Provide the (X, Y) coordinate of the cell's center where the given text is located.  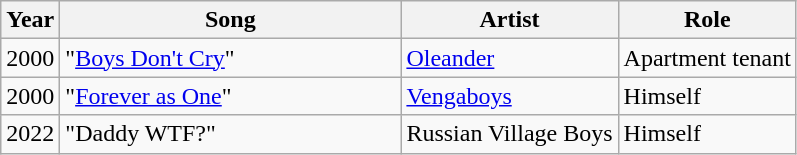
Oleander (510, 58)
2022 (30, 134)
Song (230, 20)
Apartment tenant (707, 58)
Role (707, 20)
"Daddy WTF?" (230, 134)
Artist (510, 20)
Year (30, 20)
"Forever as One" (230, 96)
Vengaboys (510, 96)
Russian Village Boys (510, 134)
"Boys Don't Cry" (230, 58)
